From the cell containing the given text, extract its center point as (X, Y) coordinate. 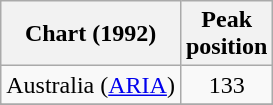
Peakposition (226, 34)
Australia (ARIA) (91, 85)
Chart (1992) (91, 34)
133 (226, 85)
